Scan for the cell matching the given text and deliver its [X, Y] coordinate at center. 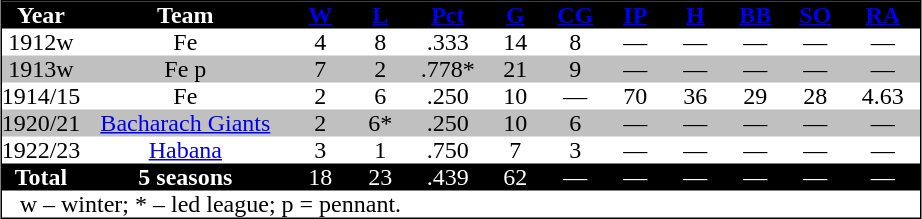
Fe p [185, 70]
1912w [42, 42]
28 [815, 96]
9 [575, 70]
Total [42, 178]
1 [380, 150]
W [320, 16]
CG [575, 16]
14 [515, 42]
4.63 [882, 96]
1920/21 [42, 124]
1914/15 [42, 96]
G [515, 16]
1913w [42, 70]
SO [815, 16]
w – winter; * – led league; p = pennant. [364, 204]
Pct [448, 16]
62 [515, 178]
5 seasons [185, 178]
BB [755, 16]
21 [515, 70]
18 [320, 178]
70 [635, 96]
6* [380, 124]
.778* [448, 70]
L [380, 16]
Habana [185, 150]
29 [755, 96]
Team [185, 16]
RA [882, 16]
.439 [448, 178]
IP [635, 16]
4 [320, 42]
36 [695, 96]
Bacharach Giants [185, 124]
.333 [448, 42]
23 [380, 178]
Year [42, 16]
.750 [448, 150]
1922/23 [42, 150]
H [695, 16]
